Pinpoint the cell where the given text exists, returning its (X, Y) midpoint coordinate. 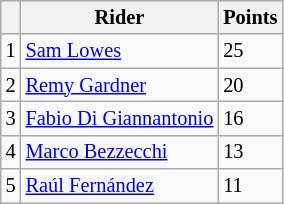
Marco Bezzecchi (120, 152)
Rider (120, 17)
11 (250, 186)
Sam Lowes (120, 51)
13 (250, 152)
Raúl Fernández (120, 186)
Remy Gardner (120, 85)
2 (11, 85)
25 (250, 51)
3 (11, 118)
Fabio Di Giannantonio (120, 118)
4 (11, 152)
20 (250, 85)
1 (11, 51)
Points (250, 17)
16 (250, 118)
5 (11, 186)
